For the text-containing cell, return its midpoint in (X, Y) coordinate format. 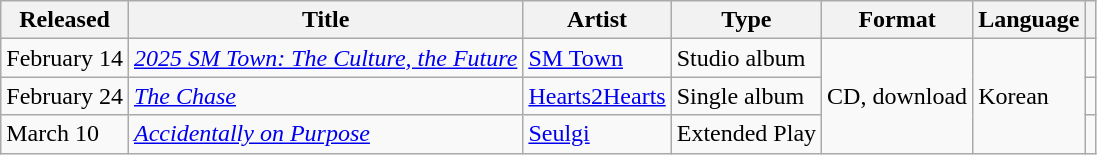
Single album (746, 96)
Artist (597, 20)
Korean (1029, 96)
Released (65, 20)
Format (898, 20)
Language (1029, 20)
February 24 (65, 96)
The Chase (325, 96)
Hearts2Hearts (597, 96)
2025 SM Town: The Culture, the Future (325, 58)
February 14 (65, 58)
Seulgi (597, 134)
CD, download (898, 96)
Studio album (746, 58)
SM Town (597, 58)
Accidentally on Purpose (325, 134)
March 10 (65, 134)
Title (325, 20)
Type (746, 20)
Extended Play (746, 134)
